Find where the given text appears and provide that cell's center as [x, y] coordinate. 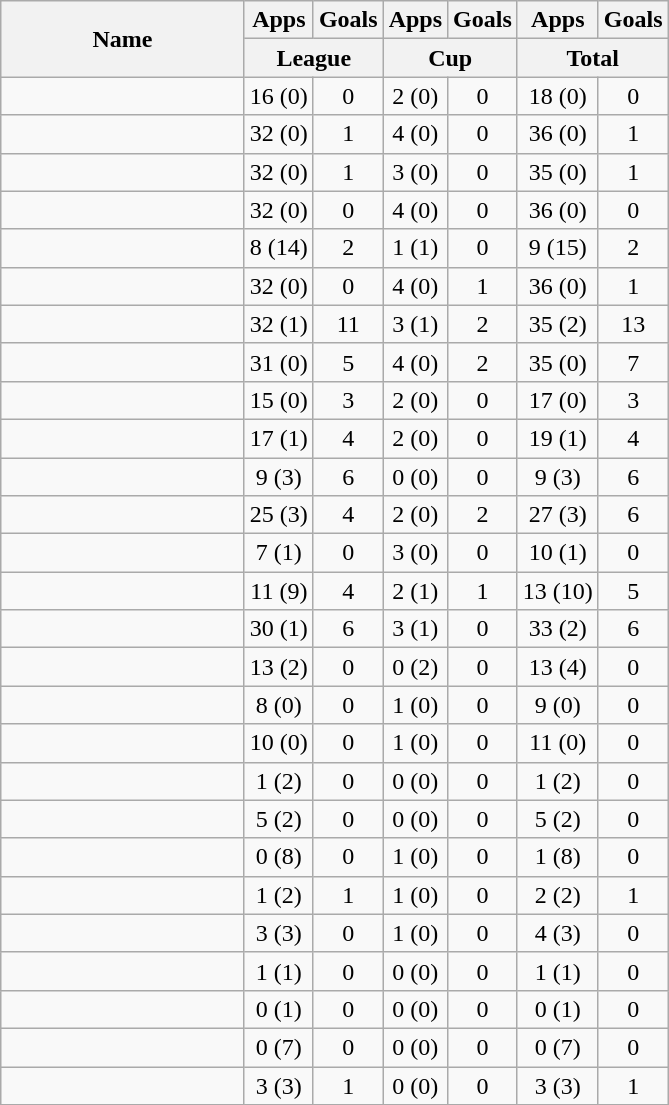
27 (3) [558, 515]
35 (2) [558, 324]
8 (14) [278, 248]
8 (0) [278, 705]
30 (1) [278, 629]
31 (0) [278, 362]
13 (4) [558, 667]
2 (1) [415, 591]
Total [592, 58]
17 (1) [278, 438]
10 (0) [278, 743]
13 (10) [558, 591]
13 (2) [278, 667]
18 (0) [558, 96]
11 [348, 324]
9 (15) [558, 248]
9 (0) [558, 705]
11 (0) [558, 743]
7 (1) [278, 553]
19 (1) [558, 438]
17 (0) [558, 400]
Name [123, 39]
15 (0) [278, 400]
11 (9) [278, 591]
16 (0) [278, 96]
7 [633, 362]
Cup [450, 58]
0 (8) [278, 857]
0 (2) [415, 667]
1 (8) [558, 857]
10 (1) [558, 553]
32 (1) [278, 324]
13 [633, 324]
League [314, 58]
33 (2) [558, 629]
25 (3) [278, 515]
4 (3) [558, 933]
2 (2) [558, 895]
